For the text-containing cell, return its midpoint in [x, y] coordinate format. 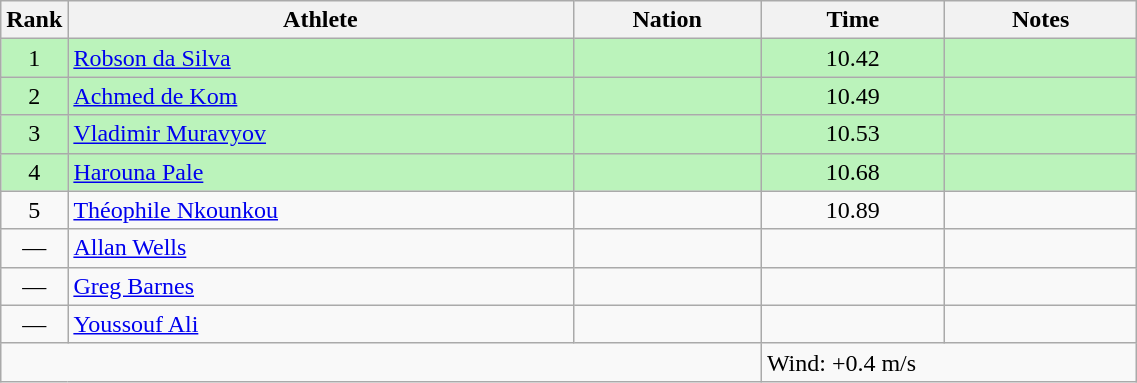
3 [34, 134]
Allan Wells [320, 248]
5 [34, 210]
10.68 [852, 172]
Athlete [320, 20]
1 [34, 58]
10.42 [852, 58]
10.53 [852, 134]
Nation [667, 20]
Vladimir Muravyov [320, 134]
Théophile Nkounkou [320, 210]
Notes [1040, 20]
2 [34, 96]
Wind: +0.4 m/s [948, 362]
4 [34, 172]
Time [852, 20]
Greg Barnes [320, 286]
10.49 [852, 96]
Harouna Pale [320, 172]
Achmed de Kom [320, 96]
Rank [34, 20]
Youssouf Ali [320, 324]
Robson da Silva [320, 58]
10.89 [852, 210]
